Scan for the cell matching the given text and deliver its (x, y) coordinate at center. 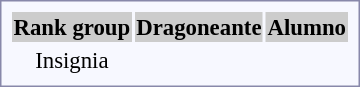
Dragoneante (199, 27)
Rank group (72, 27)
Insignia (72, 60)
Alumno (306, 27)
